Capture the cell that displays the provided text and extract its (X, Y) central coordinate. 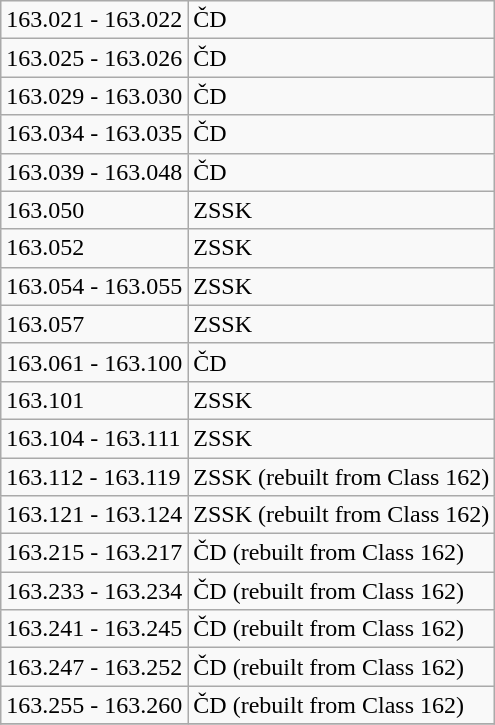
163.057 (94, 324)
163.025 - 163.026 (94, 58)
163.054 - 163.055 (94, 286)
163.215 - 163.217 (94, 553)
163.034 - 163.035 (94, 134)
163.021 - 163.022 (94, 20)
163.039 - 163.048 (94, 172)
163.255 - 163.260 (94, 705)
163.050 (94, 210)
163.241 - 163.245 (94, 629)
163.247 - 163.252 (94, 667)
163.061 - 163.100 (94, 362)
163.029 - 163.030 (94, 96)
163.052 (94, 248)
163.112 - 163.119 (94, 477)
163.101 (94, 400)
163.104 - 163.111 (94, 438)
163.233 - 163.234 (94, 591)
163.121 - 163.124 (94, 515)
